Scan for the cell matching the given text and deliver its (X, Y) coordinate at center. 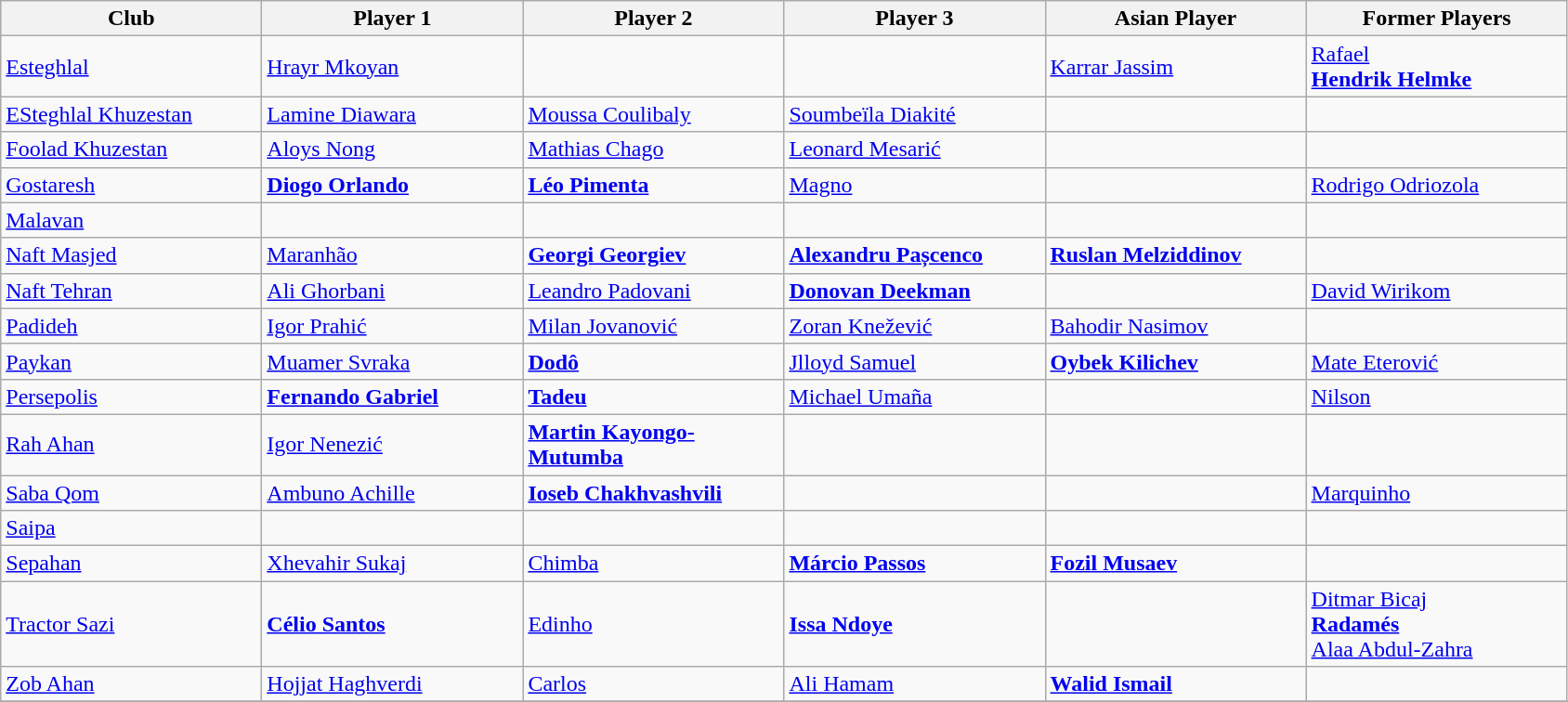
Zob Ahan (132, 684)
Issa Ndoye (914, 624)
Player 2 (654, 19)
Ali Ghorbani (392, 291)
Maranhão (392, 255)
Karrar Jassim (1176, 67)
Bahodir Nasimov (1176, 326)
Aloys Nong (392, 149)
Milan Jovanović (654, 326)
Martin Kayongo-Mutumba (654, 444)
Donovan Deekman (914, 291)
Tractor Sazi (132, 624)
Saba Qom (132, 493)
Ioseb Chakhvashvili (654, 493)
Rafael Hendrik Helmke (1436, 67)
Xhevahir Sukaj (392, 564)
Malavan (132, 220)
Walid Ismail (1176, 684)
Club (132, 19)
Ambuno Achille (392, 493)
Ruslan Melziddinov (1176, 255)
Esteghlal (132, 67)
Asian Player (1176, 19)
Igor Nenezić (392, 444)
Ali Hamam (914, 684)
Célio Santos (392, 624)
Naft Tehran (132, 291)
Márcio Passos (914, 564)
Chimba (654, 564)
Mate Eterović (1436, 361)
Magno (914, 185)
Igor Prahić (392, 326)
Persepolis (132, 396)
Foolad Khuzestan (132, 149)
Jlloyd Samuel (914, 361)
Hrayr Mkoyan (392, 67)
Gostaresh (132, 185)
Leandro Padovani (654, 291)
Former Players (1436, 19)
Saipa (132, 528)
Diogo Orlando (392, 185)
Player 3 (914, 19)
Dodô (654, 361)
Fernando Gabriel (392, 396)
Padideh (132, 326)
Moussa Coulibaly (654, 114)
Marquinho (1436, 493)
Hojjat Haghverdi (392, 684)
Player 1 (392, 19)
Rodrigo Odriozola (1436, 185)
Michael Umaña (914, 396)
Carlos (654, 684)
David Wirikom (1436, 291)
Zoran Knežević (914, 326)
Sepahan (132, 564)
Georgi Georgiev (654, 255)
Soumbeïla Diakité (914, 114)
Mathias Chago (654, 149)
Naft Masjed (132, 255)
Léo Pimenta (654, 185)
Muamer Svraka (392, 361)
Nilson (1436, 396)
Ditmar Bicaj Radamés Alaa Abdul-Zahra (1436, 624)
Leonard Mesarić (914, 149)
Fozil Musaev (1176, 564)
Lamine Diawara (392, 114)
Paykan (132, 361)
Edinho (654, 624)
Alexandru Pașcenco (914, 255)
Oybek Kilichev (1176, 361)
Rah Ahan (132, 444)
Tadeu (654, 396)
ESteghlal Khuzestan (132, 114)
